For the text-containing cell, return its midpoint in (x, y) coordinate format. 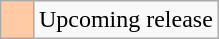
Upcoming release (126, 20)
